Locate the cell with the specified text and output its [x, y] center coordinate. 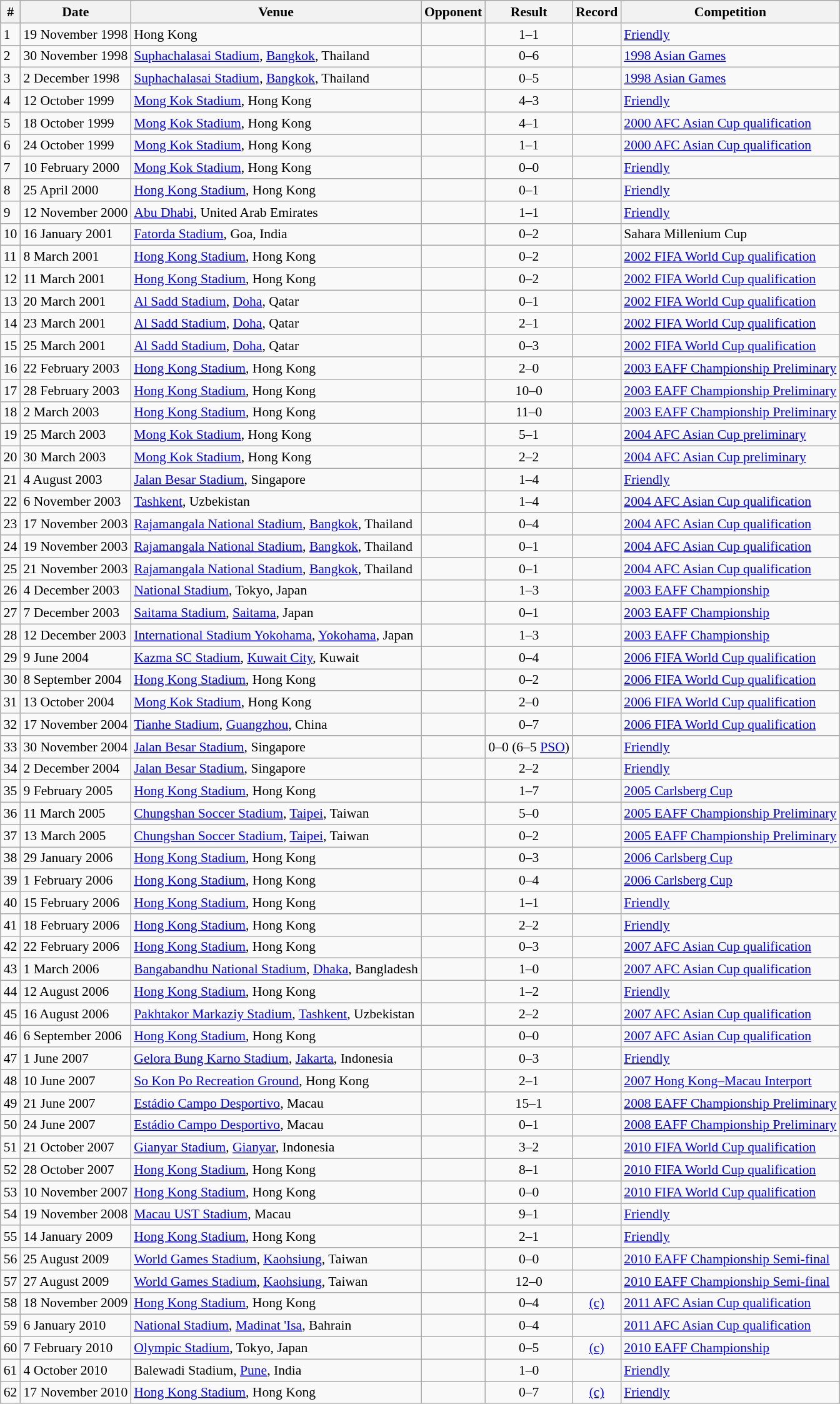
31 [11, 703]
Record [596, 12]
25 March 2001 [75, 346]
Result [529, 12]
8 March 2001 [75, 257]
60 [11, 1348]
47 [11, 1059]
2007 Hong Kong–Macau Interport [730, 1081]
40 [11, 903]
39 [11, 881]
18 November 2009 [75, 1303]
Fatorda Stadium, Goa, India [276, 234]
24 October 1999 [75, 146]
1–2 [529, 992]
25 August 2009 [75, 1259]
48 [11, 1081]
17 November 2003 [75, 524]
8 [11, 190]
7 [11, 168]
20 [11, 458]
1 [11, 34]
10 November 2007 [75, 1192]
0–0 (6–5 PSO) [529, 747]
30 [11, 680]
# [11, 12]
23 March 2001 [75, 324]
8 September 2004 [75, 680]
61 [11, 1370]
16 [11, 368]
10–0 [529, 391]
5 [11, 123]
56 [11, 1259]
19 November 2008 [75, 1215]
National Stadium, Tokyo, Japan [276, 591]
29 January 2006 [75, 858]
25 April 2000 [75, 190]
26 [11, 591]
Gelora Bung Karno Stadium, Jakarta, Indonesia [276, 1059]
17 [11, 391]
23 [11, 524]
11–0 [529, 413]
6 November 2003 [75, 502]
18 February 2006 [75, 925]
International Stadium Yokohama, Yokohama, Japan [276, 636]
Bangabandhu National Stadium, Dhaka, Bangladesh [276, 970]
So Kon Po Recreation Ground, Hong Kong [276, 1081]
45 [11, 1014]
58 [11, 1303]
7 December 2003 [75, 613]
20 March 2001 [75, 301]
52 [11, 1170]
2010 EAFF Championship [730, 1348]
44 [11, 992]
Macau UST Stadium, Macau [276, 1215]
17 November 2004 [75, 725]
59 [11, 1326]
42 [11, 947]
3 [11, 79]
11 March 2001 [75, 279]
37 [11, 836]
19 November 2003 [75, 546]
11 [11, 257]
9–1 [529, 1215]
55 [11, 1237]
53 [11, 1192]
32 [11, 725]
Gianyar Stadium, Gianyar, Indonesia [276, 1148]
21 June 2007 [75, 1103]
30 November 2004 [75, 747]
28 October 2007 [75, 1170]
18 [11, 413]
Hong Kong [276, 34]
11 March 2005 [75, 814]
4 August 2003 [75, 479]
5–0 [529, 814]
14 January 2009 [75, 1237]
2 [11, 56]
2 March 2003 [75, 413]
2 December 2004 [75, 769]
54 [11, 1215]
21 October 2007 [75, 1148]
Venue [276, 12]
19 [11, 435]
9 [11, 213]
1 March 2006 [75, 970]
5–1 [529, 435]
National Stadium, Madinat 'Isa, Bahrain [276, 1326]
50 [11, 1125]
22 February 2006 [75, 947]
46 [11, 1036]
6 September 2006 [75, 1036]
6 January 2010 [75, 1326]
30 November 1998 [75, 56]
7 February 2010 [75, 1348]
17 November 2010 [75, 1393]
34 [11, 769]
38 [11, 858]
Pakhtakor Markaziy Stadium, Tashkent, Uzbekistan [276, 1014]
4–3 [529, 101]
15–1 [529, 1103]
Balewadi Stadium, Pune, India [276, 1370]
24 [11, 546]
13 [11, 301]
24 June 2007 [75, 1125]
15 [11, 346]
51 [11, 1148]
Kazma SC Stadium, Kuwait City, Kuwait [276, 658]
15 February 2006 [75, 903]
12 [11, 279]
3–2 [529, 1148]
Opponent [454, 12]
12 October 1999 [75, 101]
Abu Dhabi, United Arab Emirates [276, 213]
0–6 [529, 56]
21 November 2003 [75, 569]
10 [11, 234]
19 November 1998 [75, 34]
1–7 [529, 791]
25 March 2003 [75, 435]
21 [11, 479]
12 November 2000 [75, 213]
Olympic Stadium, Tokyo, Japan [276, 1348]
33 [11, 747]
62 [11, 1393]
2 December 1998 [75, 79]
35 [11, 791]
4 December 2003 [75, 591]
25 [11, 569]
Tianhe Stadium, Guangzhou, China [276, 725]
4 October 2010 [75, 1370]
49 [11, 1103]
4–1 [529, 123]
4 [11, 101]
12–0 [529, 1281]
36 [11, 814]
41 [11, 925]
2005 Carlsberg Cup [730, 791]
9 June 2004 [75, 658]
16 August 2006 [75, 1014]
Sahara Millenium Cup [730, 234]
16 January 2001 [75, 234]
27 August 2009 [75, 1281]
12 December 2003 [75, 636]
22 February 2003 [75, 368]
29 [11, 658]
28 [11, 636]
9 February 2005 [75, 791]
10 June 2007 [75, 1081]
22 [11, 502]
30 March 2003 [75, 458]
Saitama Stadium, Saitama, Japan [276, 613]
14 [11, 324]
Date [75, 12]
13 October 2004 [75, 703]
6 [11, 146]
13 March 2005 [75, 836]
43 [11, 970]
28 February 2003 [75, 391]
Tashkent, Uzbekistan [276, 502]
57 [11, 1281]
10 February 2000 [75, 168]
8–1 [529, 1170]
Competition [730, 12]
18 October 1999 [75, 123]
1 February 2006 [75, 881]
27 [11, 613]
12 August 2006 [75, 992]
1 June 2007 [75, 1059]
